Return [X, Y] of the center of cell containing provided text 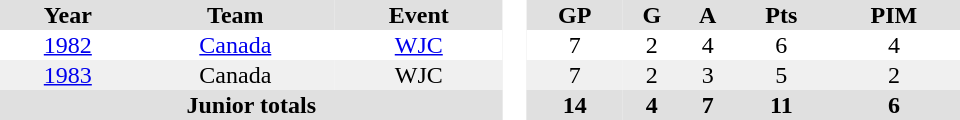
G [652, 15]
3 [708, 75]
GP [574, 15]
Team [236, 15]
Pts [782, 15]
Event [419, 15]
Junior totals [252, 105]
11 [782, 105]
PIM [894, 15]
Year [68, 15]
A [708, 15]
14 [574, 105]
5 [782, 75]
1982 [68, 45]
1983 [68, 75]
